Return (x, y) of the center of cell containing provided text 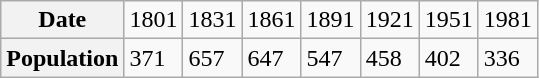
371 (154, 58)
1921 (390, 20)
1951 (448, 20)
336 (508, 58)
1981 (508, 20)
1801 (154, 20)
402 (448, 58)
Population (62, 58)
657 (212, 58)
547 (330, 58)
1831 (212, 20)
1891 (330, 20)
Date (62, 20)
647 (272, 58)
458 (390, 58)
1861 (272, 20)
